Provide the [x, y] coordinate of the cell's center where the given text is located.  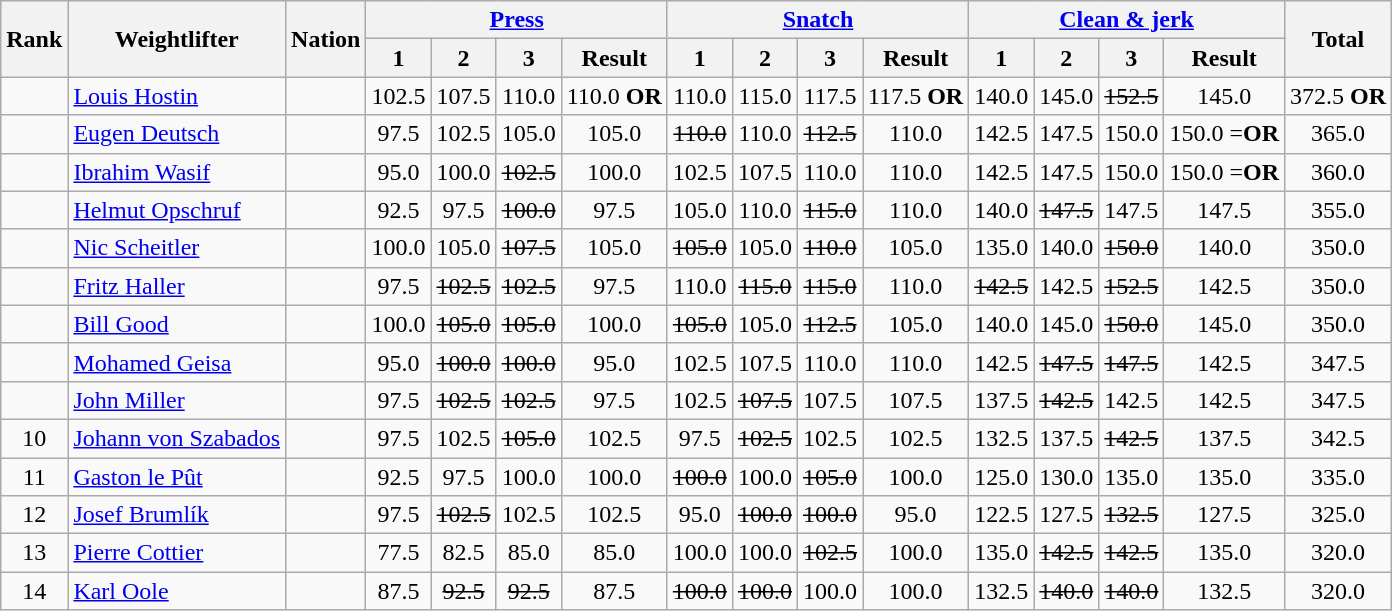
Pierre Cottier [177, 553]
Ibrahim Wasif [177, 172]
130.0 [1066, 477]
Karl Oole [177, 591]
110.0 OR [614, 96]
Rank [34, 39]
Clean & jerk [1127, 20]
355.0 [1338, 210]
325.0 [1338, 515]
82.5 [464, 553]
Fritz Haller [177, 286]
Eugen Deutsch [177, 134]
Nic Scheitler [177, 248]
12 [34, 515]
117.5 [830, 96]
11 [34, 477]
Louis Hostin [177, 96]
360.0 [1338, 172]
342.5 [1338, 438]
10 [34, 438]
335.0 [1338, 477]
77.5 [398, 553]
Total [1338, 39]
Gaston le Pût [177, 477]
Josef Brumlík [177, 515]
122.5 [1002, 515]
Snatch [818, 20]
Press [516, 20]
Johann von Szabados [177, 438]
Bill Good [177, 324]
13 [34, 553]
117.5 OR [916, 96]
John Miller [177, 400]
Mohamed Geisa [177, 362]
Nation [326, 39]
125.0 [1002, 477]
372.5 OR [1338, 96]
14 [34, 591]
Weightlifter [177, 39]
Helmut Opschruf [177, 210]
365.0 [1338, 134]
